Scan for the cell matching the given text and deliver its [x, y] coordinate at center. 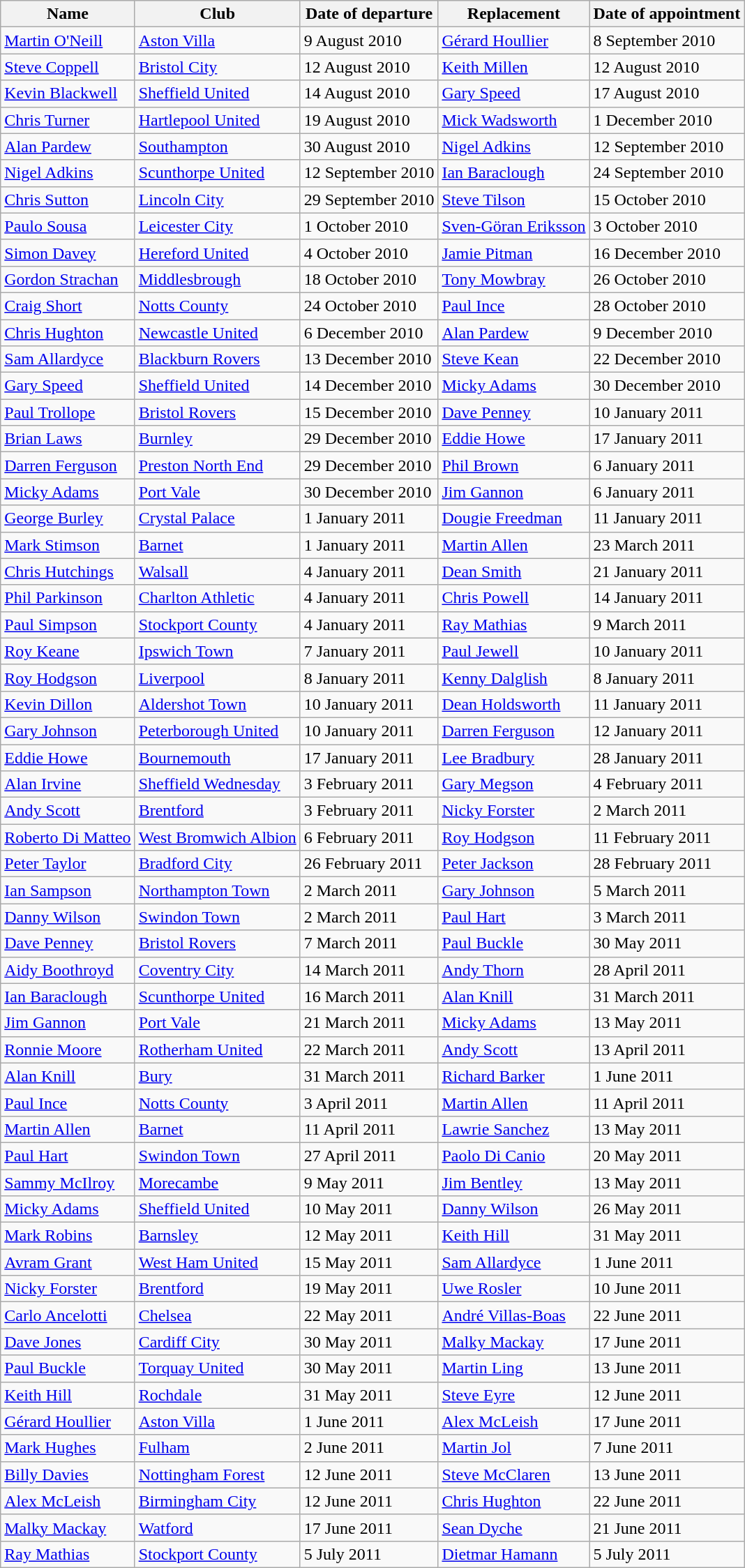
Steve Coppell [68, 67]
2 June 2011 [369, 1448]
14 August 2010 [369, 94]
Birmingham City [218, 1501]
Date of appointment [667, 14]
Kevin Blackwell [68, 94]
Paul Trollope [68, 412]
1 December 2010 [667, 120]
Paulo Sousa [68, 226]
Roberto Di Matteo [68, 837]
Fulham [218, 1448]
Mark Hughes [68, 1448]
Keith Millen [513, 67]
13 December 2010 [369, 359]
Newcastle United [218, 333]
Chris Turner [68, 120]
30 August 2010 [369, 147]
19 August 2010 [369, 120]
Paul Jewell [513, 651]
Dean Smith [513, 572]
14 December 2010 [369, 386]
Ian Sampson [68, 890]
Dougie Freedman [513, 518]
Kevin Dillon [68, 704]
Nottingham Forest [218, 1474]
Billy Davies [68, 1474]
Mark Robins [68, 1236]
Paul Simpson [68, 625]
Dietmar Hamann [513, 1554]
Aldershot Town [218, 704]
Hereford United [218, 253]
Ronnie Moore [68, 1050]
Dave Jones [68, 1342]
André Villas-Boas [513, 1315]
1 October 2010 [369, 226]
Aidy Boothroyd [68, 970]
24 October 2010 [369, 306]
8 September 2010 [667, 40]
4 October 2010 [369, 253]
Gordon Strachan [68, 279]
Paolo Di Canio [513, 1156]
26 February 2011 [369, 864]
26 May 2011 [667, 1209]
9 March 2011 [667, 625]
Chris Hutchings [68, 572]
Leicester City [218, 226]
12 January 2011 [667, 731]
Barnsley [218, 1236]
Peter Taylor [68, 864]
Sheffield Wednesday [218, 784]
Charlton Athletic [218, 598]
24 September 2010 [667, 173]
14 March 2011 [369, 970]
Jim Bentley [513, 1183]
Martin O'Neill [68, 40]
Dean Holdsworth [513, 704]
Steve Kean [513, 359]
Phil Brown [513, 465]
15 May 2011 [369, 1262]
Alan Irvine [68, 784]
15 December 2010 [369, 412]
West Ham United [218, 1262]
Sean Dyche [513, 1528]
Ipswich Town [218, 651]
West Bromwich Albion [218, 837]
13 April 2011 [667, 1050]
Preston North End [218, 465]
Chris Powell [513, 598]
Northampton Town [218, 890]
28 October 2010 [667, 306]
Southampton [218, 147]
22 May 2011 [369, 1315]
7 January 2011 [369, 651]
Bristol City [218, 67]
Mark Stimson [68, 545]
Watford [218, 1528]
Steve Tilson [513, 200]
Martin Ling [513, 1368]
20 May 2011 [667, 1156]
Sammy McIlroy [68, 1183]
3 October 2010 [667, 226]
Martin Jol [513, 1448]
Liverpool [218, 678]
Torquay United [218, 1368]
11 February 2011 [667, 837]
6 February 2011 [369, 837]
Roy Keane [68, 651]
Bournemouth [218, 757]
28 February 2011 [667, 864]
Bradford City [218, 864]
Sven-Göran Eriksson [513, 226]
7 June 2011 [667, 1448]
28 January 2011 [667, 757]
18 October 2010 [369, 279]
21 June 2011 [667, 1528]
16 March 2011 [369, 996]
Club [218, 14]
19 May 2011 [369, 1289]
Lawrie Sanchez [513, 1129]
28 April 2011 [667, 970]
Phil Parkinson [68, 598]
9 December 2010 [667, 333]
14 January 2011 [667, 598]
Cardiff City [218, 1342]
Peterborough United [218, 731]
Peter Jackson [513, 864]
27 April 2011 [369, 1156]
Replacement [513, 14]
15 October 2010 [667, 200]
Mick Wadsworth [513, 120]
10 June 2011 [667, 1289]
26 October 2010 [667, 279]
Walsall [218, 572]
Kenny Dalglish [513, 678]
7 March 2011 [369, 943]
Rochdale [218, 1395]
Chris Sutton [68, 200]
Morecambe [218, 1183]
21 January 2011 [667, 572]
21 March 2011 [369, 1023]
3 March 2011 [667, 917]
Simon Davey [68, 253]
Blackburn Rovers [218, 359]
Steve Eyre [513, 1395]
17 August 2010 [667, 94]
6 December 2010 [369, 333]
Crystal Palace [218, 518]
Craig Short [68, 306]
Hartlepool United [218, 120]
Chelsea [218, 1315]
Name [68, 14]
12 May 2011 [369, 1236]
22 March 2011 [369, 1050]
Lincoln City [218, 200]
Brian Laws [68, 439]
Coventry City [218, 970]
4 February 2011 [667, 784]
Lee Bradbury [513, 757]
9 May 2011 [369, 1183]
23 March 2011 [667, 545]
Richard Barker [513, 1076]
Date of departure [369, 14]
29 September 2010 [369, 200]
9 August 2010 [369, 40]
Jamie Pitman [513, 253]
Avram Grant [68, 1262]
Gary Megson [513, 784]
Bury [218, 1076]
Steve McClaren [513, 1474]
10 May 2011 [369, 1209]
5 March 2011 [667, 890]
Andy Thorn [513, 970]
Carlo Ancelotti [68, 1315]
Burnley [218, 439]
George Burley [68, 518]
Tony Mowbray [513, 279]
Rotherham United [218, 1050]
22 December 2010 [667, 359]
3 April 2011 [369, 1103]
Uwe Rosler [513, 1289]
16 December 2010 [667, 253]
Middlesbrough [218, 279]
